Return (x, y) of the center of cell containing provided text 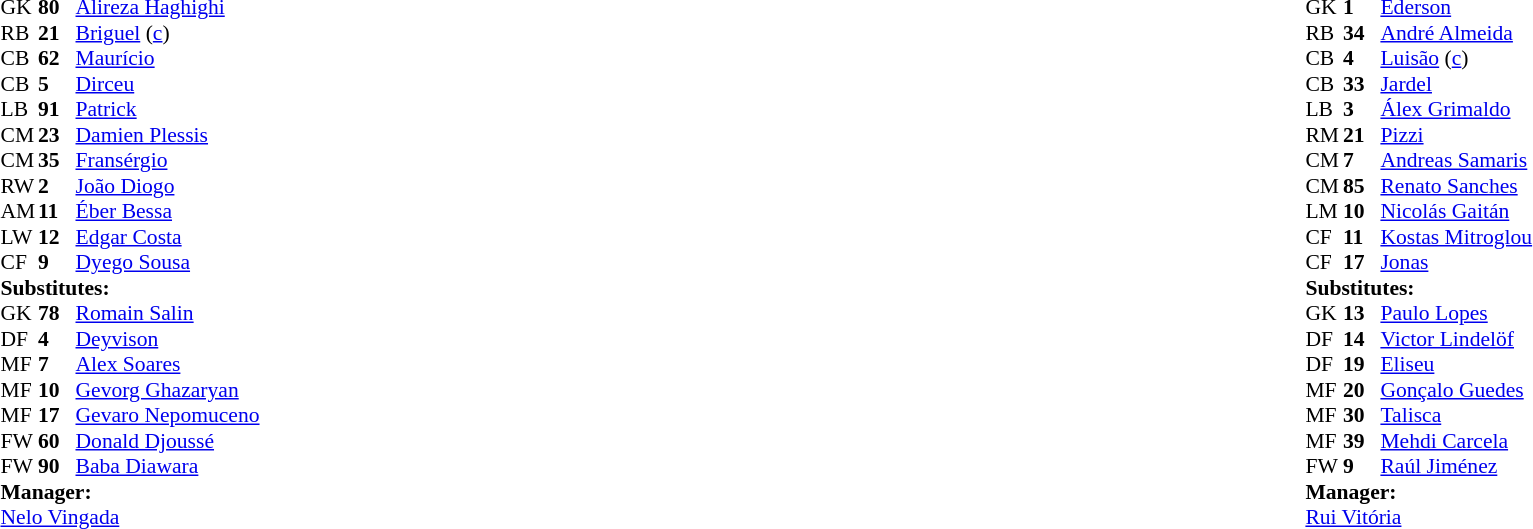
Patrick (168, 109)
Gevorg Ghazaryan (168, 390)
Edgar Costa (168, 237)
Alex Soares (168, 365)
Kostas Mitroglou (1456, 237)
LM (1324, 211)
Eliseu (1456, 365)
91 (57, 109)
34 (1362, 33)
Paulo Lopes (1456, 313)
Donald Djoussé (168, 441)
12 (57, 237)
André Almeida (1456, 33)
João Diogo (168, 186)
19 (1362, 365)
Fransérgio (168, 161)
85 (1362, 186)
Dyego Sousa (168, 263)
Nicolás Gaitán (1456, 211)
Baba Diawara (168, 467)
Pizzi (1456, 135)
Dirceu (168, 84)
2 (57, 186)
30 (1362, 415)
33 (1362, 84)
Talisca (1456, 415)
Victor Lindelöf (1456, 339)
62 (57, 59)
39 (1362, 441)
14 (1362, 339)
35 (57, 161)
5 (57, 84)
13 (1362, 313)
Gevaro Nepomuceno (168, 415)
Éber Bessa (168, 211)
Briguel (c) (168, 33)
RM (1324, 135)
Luisão (c) (1456, 59)
Damien Plessis (168, 135)
RW (19, 186)
Romain Salin (168, 313)
Andreas Samaris (1456, 161)
Maurício (168, 59)
Gonçalo Guedes (1456, 390)
90 (57, 467)
78 (57, 313)
Deyvison (168, 339)
Renato Sanches (1456, 186)
3 (1362, 109)
Jardel (1456, 84)
LW (19, 237)
AM (19, 211)
Jonas (1456, 263)
Mehdi Carcela (1456, 441)
20 (1362, 390)
23 (57, 135)
Raúl Jiménez (1456, 467)
Álex Grimaldo (1456, 109)
60 (57, 441)
